Scan for the cell matching the given text and deliver its [X, Y] coordinate at center. 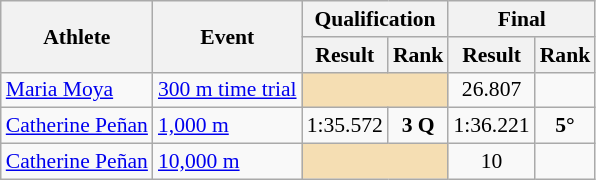
1:35.572 [345, 126]
1:36.221 [491, 126]
10,000 m [228, 162]
Maria Moya [77, 90]
Qualification [376, 19]
Final [522, 19]
10 [491, 162]
5° [566, 126]
Athlete [77, 36]
300 m time trial [228, 90]
26.807 [491, 90]
Event [228, 36]
1,000 m [228, 126]
3 Q [418, 126]
